Extract the (x, y) coordinate from the center of the cell holding the provided text.  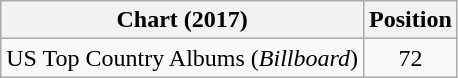
72 (411, 58)
US Top Country Albums (Billboard) (182, 58)
Position (411, 20)
Chart (2017) (182, 20)
